Locate the cell with the specified text and output its (X, Y) center coordinate. 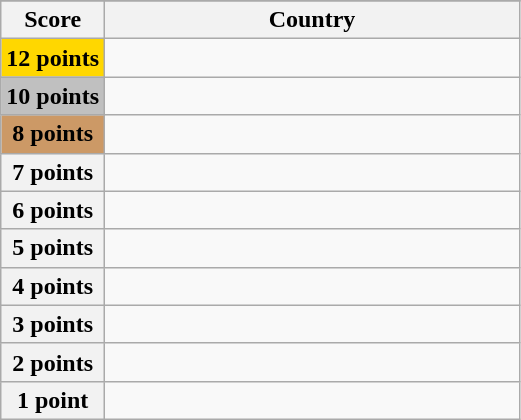
Country (312, 20)
2 points (53, 362)
7 points (53, 172)
5 points (53, 248)
8 points (53, 134)
1 point (53, 400)
6 points (53, 210)
3 points (53, 324)
Score (53, 20)
4 points (53, 286)
10 points (53, 96)
12 points (53, 58)
